Identify which cell holds the provided text, then report its [x, y] central coordinate. 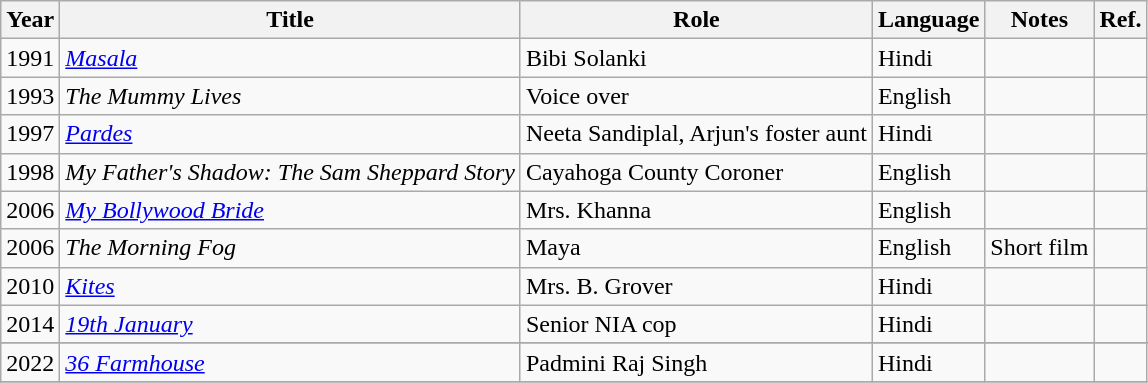
My Bollywood Bride [290, 210]
My Father's Shadow: The Sam Sheppard Story [290, 172]
2010 [30, 286]
Year [30, 20]
Padmini Raj Singh [696, 362]
Maya [696, 248]
Notes [1040, 20]
Role [696, 20]
Senior NIA cop [696, 324]
The Mummy Lives [290, 96]
Cayahoga County Coroner [696, 172]
The Morning Fog [290, 248]
2022 [30, 362]
Title [290, 20]
Kites [290, 286]
1991 [30, 58]
1997 [30, 134]
Masala [290, 58]
Mrs. B. Grover [696, 286]
Pardes [290, 134]
Neeta Sandiplal, Arjun's foster aunt [696, 134]
Bibi Solanki [696, 58]
Short film [1040, 248]
36 Farmhouse [290, 362]
Mrs. Khanna [696, 210]
Ref. [1120, 20]
2014 [30, 324]
1993 [30, 96]
Voice over [696, 96]
19th January [290, 324]
Language [928, 20]
1998 [30, 172]
